Capture the cell that displays the provided text and extract its (x, y) central coordinate. 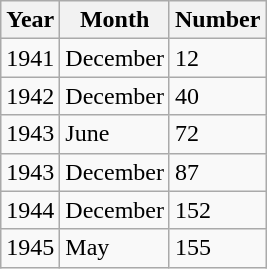
June (115, 134)
12 (217, 58)
Month (115, 20)
May (115, 248)
155 (217, 248)
1945 (30, 248)
152 (217, 210)
1942 (30, 96)
72 (217, 134)
Year (30, 20)
1941 (30, 58)
87 (217, 172)
Number (217, 20)
40 (217, 96)
1944 (30, 210)
